Capture the cell that displays the provided text and extract its (X, Y) central coordinate. 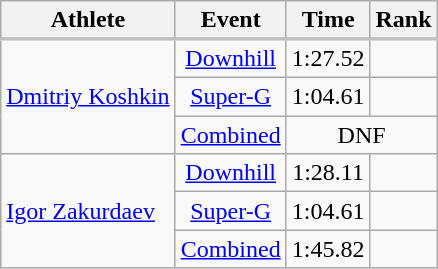
1:45.82 (328, 249)
Rank (404, 20)
1:28.11 (328, 173)
Time (328, 20)
Event (230, 20)
DNF (362, 135)
1:27.52 (328, 58)
Dmitriy Koshkin (88, 96)
Igor Zakurdaev (88, 211)
Athlete (88, 20)
